Identify which cell holds the provided text, then report its (X, Y) central coordinate. 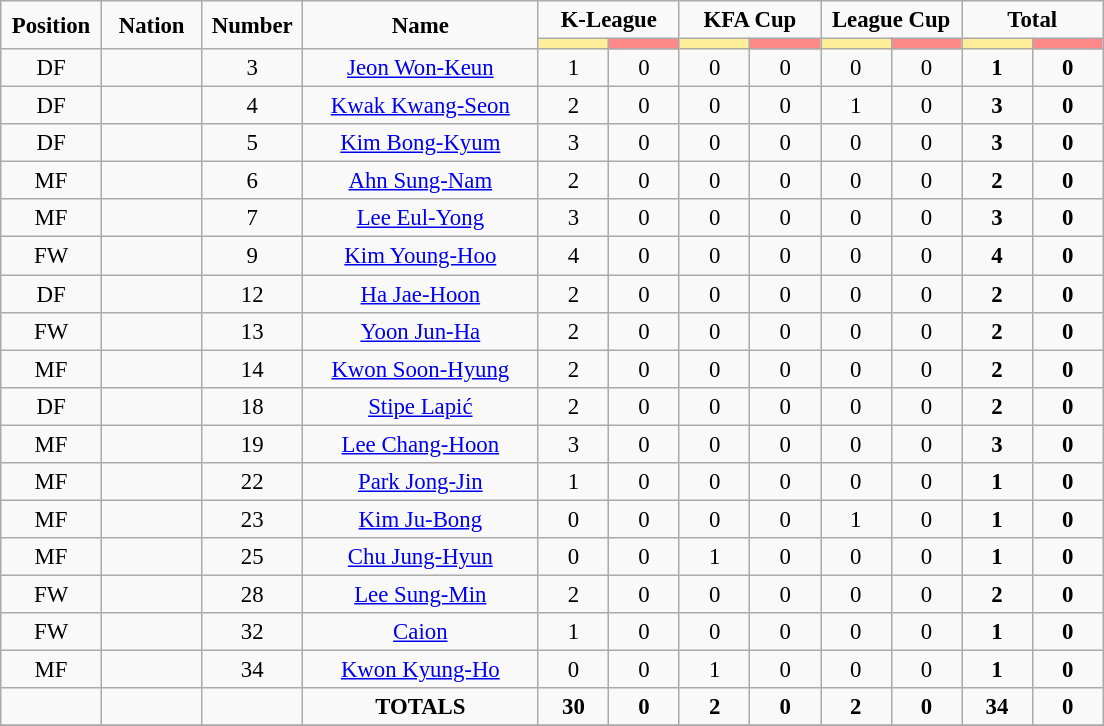
Ha Jae-Hoon (421, 294)
K-League (608, 20)
22 (252, 482)
Total (1032, 20)
12 (252, 294)
Lee Chang-Hoon (421, 444)
Kim Young-Hoo (421, 256)
25 (252, 557)
Kim Bong-Kyum (421, 143)
Yoon Jun-Ha (421, 331)
Position (52, 25)
Stipe Lapić (421, 406)
9 (252, 256)
League Cup (890, 20)
13 (252, 331)
Kwon Soon-Hyung (421, 369)
30 (574, 707)
Chu Jung-Hyun (421, 557)
Kwak Kwang-Seon (421, 106)
Park Jong-Jin (421, 482)
28 (252, 594)
Ahn Sung-Nam (421, 181)
Nation (152, 25)
18 (252, 406)
14 (252, 369)
7 (252, 219)
Caion (421, 632)
6 (252, 181)
Lee Eul-Yong (421, 219)
32 (252, 632)
5 (252, 143)
Number (252, 25)
TOTALS (421, 707)
23 (252, 519)
Kim Ju-Bong (421, 519)
Name (421, 25)
Lee Sung-Min (421, 594)
19 (252, 444)
Kwon Kyung-Ho (421, 670)
KFA Cup (750, 20)
Jeon Won-Keun (421, 68)
